Detect which cell encompasses the target text, then output its (X, Y) center coordinate. 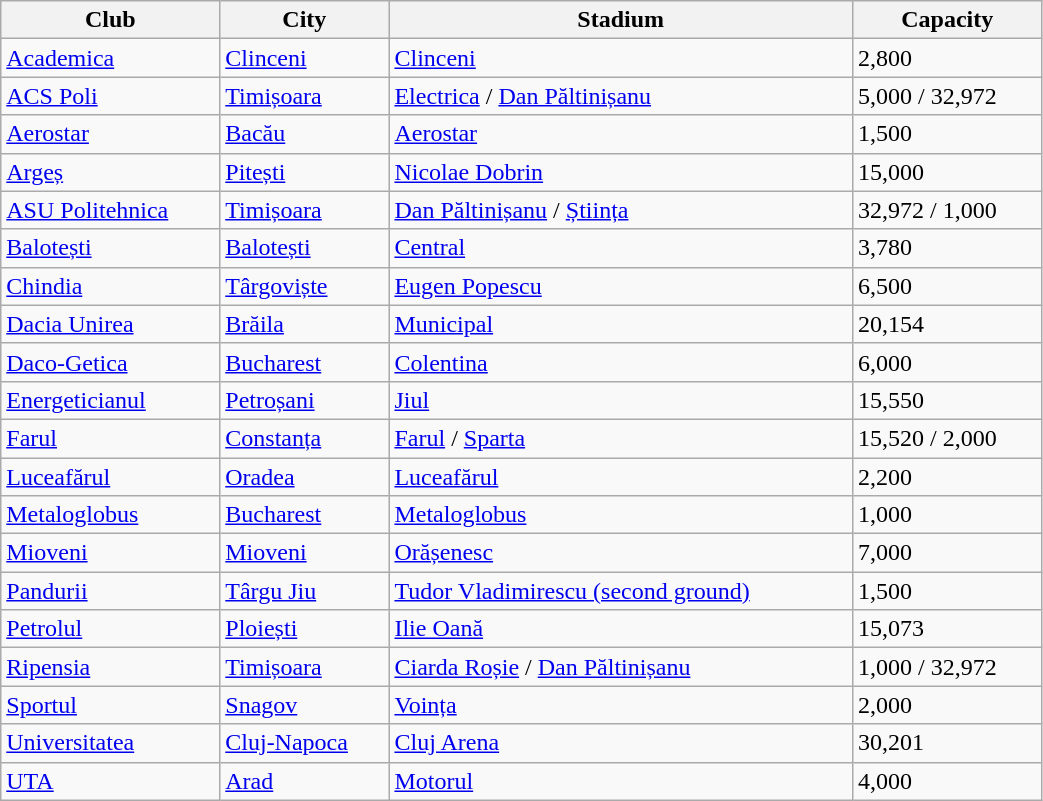
2,000 (948, 705)
7,000 (948, 553)
Bacău (304, 134)
Ploiești (304, 629)
Voința (621, 705)
Brăila (304, 324)
Municipal (621, 324)
2,800 (948, 58)
15,550 (948, 400)
Cluj-Napoca (304, 743)
Arad (304, 781)
Motorul (621, 781)
Universitatea (110, 743)
ACS Poli (110, 96)
Academica (110, 58)
Electrica / Dan Păltinișanu (621, 96)
Pandurii (110, 591)
4,000 (948, 781)
15,073 (948, 629)
Tudor Vladimirescu (second ground) (621, 591)
6,000 (948, 362)
Ripensia (110, 667)
15,000 (948, 172)
Central (621, 248)
Dan Păltinișanu / Știința (621, 210)
Petrolul (110, 629)
1,000 (948, 515)
Sportul (110, 705)
City (304, 20)
Târgu Jiu (304, 591)
Farul / Sparta (621, 438)
2,200 (948, 477)
Târgoviște (304, 286)
Club (110, 20)
Cluj Arena (621, 743)
Stadium (621, 20)
Eugen Popescu (621, 286)
Oradea (304, 477)
Colentina (621, 362)
Daco-Getica (110, 362)
Jiul (621, 400)
5,000 / 32,972 (948, 96)
3,780 (948, 248)
Capacity (948, 20)
Energeticianul (110, 400)
UTA (110, 781)
Nicolae Dobrin (621, 172)
Petroșani (304, 400)
30,201 (948, 743)
ASU Politehnica (110, 210)
20,154 (948, 324)
Ilie Oană (621, 629)
Orășenesc (621, 553)
Snagov (304, 705)
15,520 / 2,000 (948, 438)
Ciarda Roșie / Dan Păltinișanu (621, 667)
Constanța (304, 438)
32,972 / 1,000 (948, 210)
Farul (110, 438)
6,500 (948, 286)
Chindia (110, 286)
Dacia Unirea (110, 324)
Argeș (110, 172)
Pitești (304, 172)
1,000 / 32,972 (948, 667)
